Return (X, Y) of the center of cell containing provided text 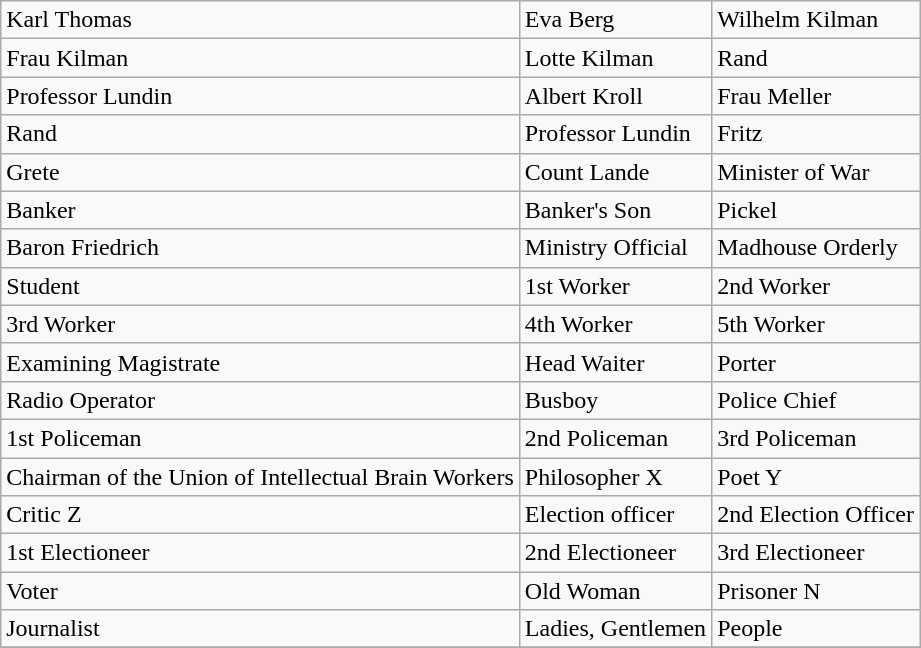
Radio Operator (260, 400)
Baron Friedrich (260, 248)
2nd Policeman (615, 438)
2nd Election Officer (816, 515)
Poet Y (816, 477)
Head Waiter (615, 362)
3rd Electioneer (816, 553)
Student (260, 286)
Examining Magistrate (260, 362)
Madhouse Orderly (816, 248)
3rd Worker (260, 324)
Wilhelm Kilman (816, 20)
Porter (816, 362)
Voter (260, 591)
Prisoner N (816, 591)
Banker's Son (615, 210)
People (816, 629)
Karl Thomas (260, 20)
Count Lande (615, 172)
Police Chief (816, 400)
4th Worker (615, 324)
Eva Berg (615, 20)
5th Worker (816, 324)
2nd Electioneer (615, 553)
Minister of War (816, 172)
2nd Worker (816, 286)
1st Policeman (260, 438)
Pickel (816, 210)
Journalist (260, 629)
1st Electioneer (260, 553)
Ministry Official (615, 248)
Busboy (615, 400)
Grete (260, 172)
Philosopher X (615, 477)
Election officer (615, 515)
Ladies, Gentlemen (615, 629)
Old Woman (615, 591)
Lotte Kilman (615, 58)
Chairman of the Union of Intellectual Brain Workers (260, 477)
Frau Meller (816, 96)
1st Worker (615, 286)
Albert Kroll (615, 96)
Banker (260, 210)
Fritz (816, 134)
Critic Z (260, 515)
Frau Kilman (260, 58)
3rd Policeman (816, 438)
